Return [x, y] of the center of cell containing provided text 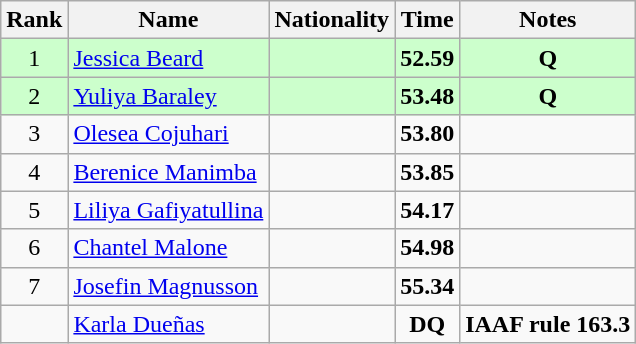
Liliya Gafiyatullina [168, 210]
54.17 [428, 210]
5 [34, 210]
Josefin Magnusson [168, 286]
3 [34, 134]
Nationality [332, 20]
4 [34, 172]
52.59 [428, 58]
Jessica Beard [168, 58]
53.48 [428, 96]
7 [34, 286]
Chantel Malone [168, 248]
IAAF rule 163.3 [548, 324]
Berenice Manimba [168, 172]
Name [168, 20]
54.98 [428, 248]
Time [428, 20]
53.85 [428, 172]
Yuliya Baraley [168, 96]
Notes [548, 20]
Rank [34, 20]
6 [34, 248]
Karla Dueñas [168, 324]
DQ [428, 324]
55.34 [428, 286]
2 [34, 96]
53.80 [428, 134]
1 [34, 58]
Olesea Cojuhari [168, 134]
